Return [x, y] of the center of cell containing provided text 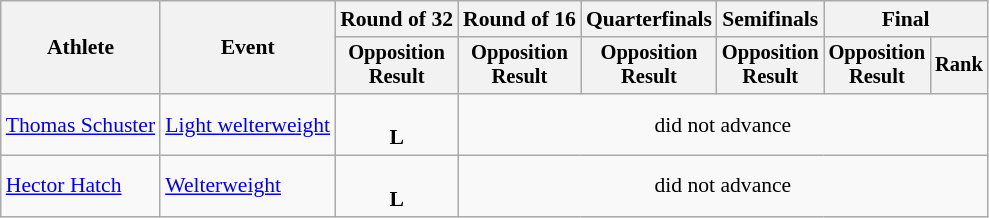
Rank [959, 66]
Welterweight [248, 186]
Thomas Schuster [80, 124]
Hector Hatch [80, 186]
Quarterfinals [649, 19]
Light welterweight [248, 124]
Athlete [80, 48]
Final [906, 19]
Semifinals [770, 19]
Round of 32 [396, 19]
Event [248, 48]
Round of 16 [520, 19]
